Return the [x, y] coordinate for the center point of the cell that contains the specified text.  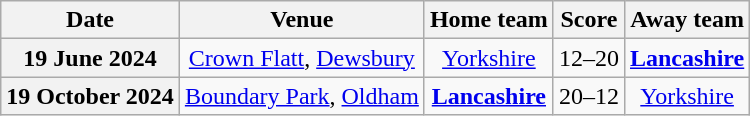
Away team [686, 20]
19 June 2024 [90, 58]
Crown Flatt, Dewsbury [302, 58]
Home team [488, 20]
12–20 [588, 58]
Boundary Park, Oldham [302, 96]
Score [588, 20]
Venue [302, 20]
Date [90, 20]
19 October 2024 [90, 96]
20–12 [588, 96]
